Determine the [X, Y] coordinate at the center of the cell enclosing the given text.  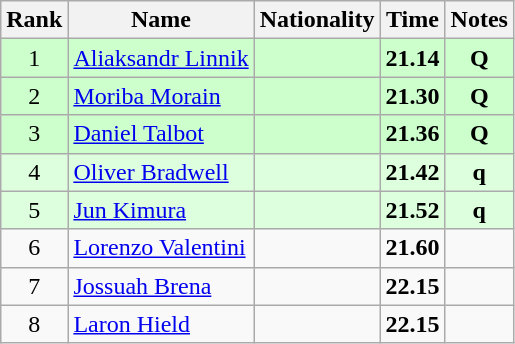
Oliver Bradwell [161, 172]
Daniel Talbot [161, 134]
21.42 [412, 172]
6 [34, 248]
Name [161, 20]
4 [34, 172]
3 [34, 134]
Laron Hield [161, 324]
7 [34, 286]
21.36 [412, 134]
Jossuah Brena [161, 286]
8 [34, 324]
21.60 [412, 248]
5 [34, 210]
21.14 [412, 58]
Time [412, 20]
Aliaksandr Linnik [161, 58]
Notes [479, 20]
Nationality [317, 20]
21.30 [412, 96]
Lorenzo Valentini [161, 248]
Moriba Morain [161, 96]
2 [34, 96]
21.52 [412, 210]
Jun Kimura [161, 210]
1 [34, 58]
Rank [34, 20]
